Search for the cell housing the specified text and yield its [x, y] center coordinate. 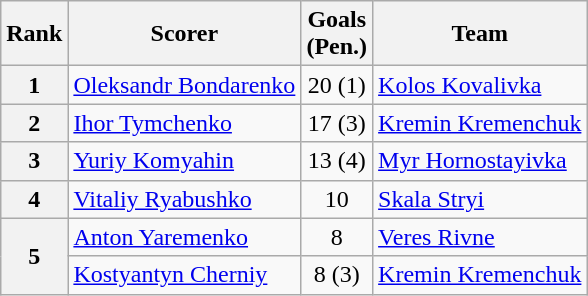
5 [34, 256]
Kolos Kovalivka [480, 85]
2 [34, 123]
3 [34, 161]
Kostyantyn Cherniy [184, 275]
Yuriy Komyahin [184, 161]
Anton Yaremenko [184, 237]
10 [337, 199]
Ihor Tymchenko [184, 123]
Myr Hornostayivka [480, 161]
Vitaliy Ryabushko [184, 199]
1 [34, 85]
Veres Rivne [480, 237]
20 (1) [337, 85]
Skala Stryi [480, 199]
4 [34, 199]
Scorer [184, 34]
Rank [34, 34]
8 (3) [337, 275]
17 (3) [337, 123]
Oleksandr Bondarenko [184, 85]
Team [480, 34]
13 (4) [337, 161]
8 [337, 237]
Goals(Pen.) [337, 34]
